Search for the cell housing the specified text and yield its [X, Y] center coordinate. 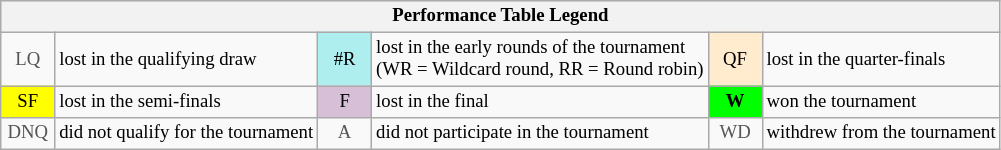
did not participate in the tournament [540, 134]
DNQ [28, 134]
WD [735, 134]
lost in the early rounds of the tournament(WR = Wildcard round, RR = Round robin) [540, 60]
F [345, 102]
withdrew from the tournament [881, 134]
QF [735, 60]
SF [28, 102]
LQ [28, 60]
won the tournament [881, 102]
A [345, 134]
lost in the quarter-finals [881, 60]
#R [345, 60]
lost in the semi-finals [186, 102]
did not qualify for the tournament [186, 134]
lost in the final [540, 102]
lost in the qualifying draw [186, 60]
Performance Table Legend [500, 16]
W [735, 102]
